Extract the [X, Y] coordinate from the center of the cell holding the provided text.  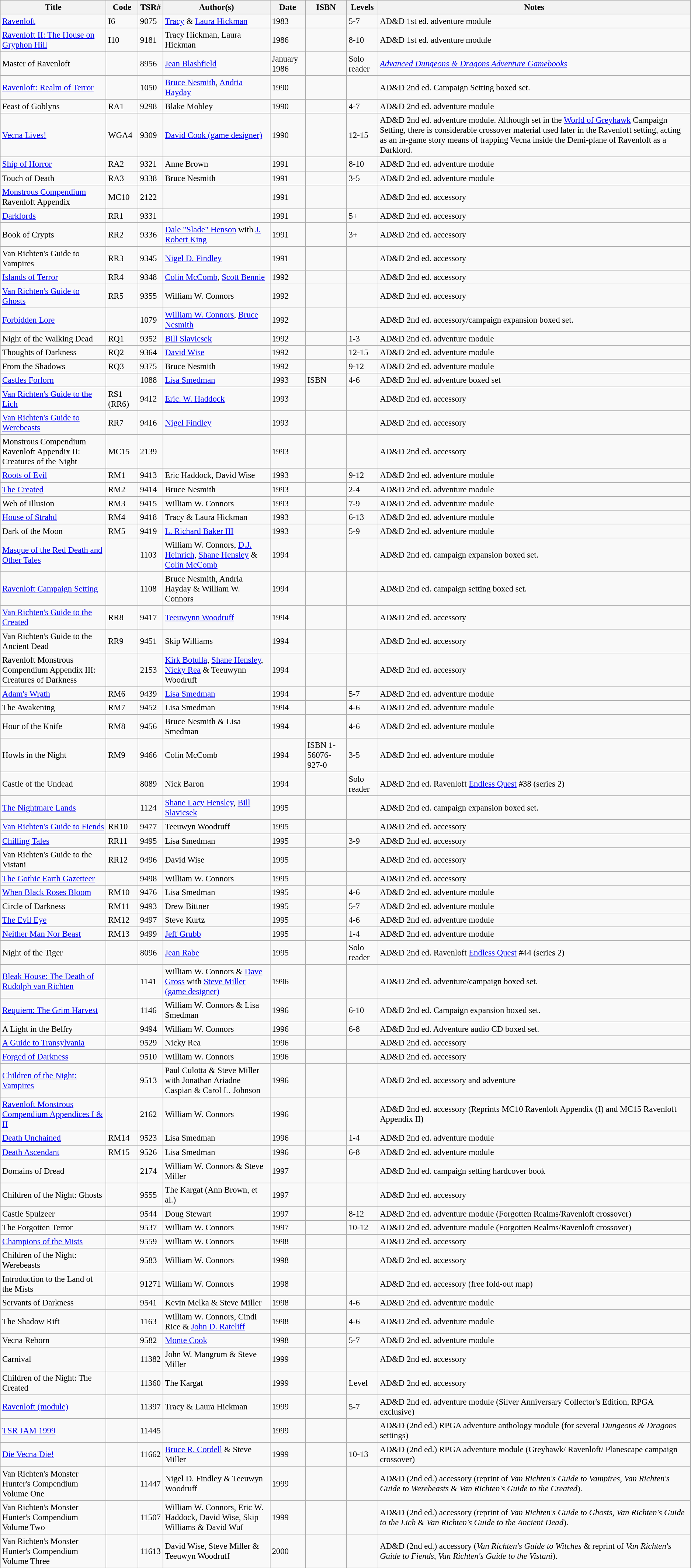
AD&D 2nd ed. Campaign expansion boxed set. [534, 1010]
Ravenloft: Realm of Terror [53, 88]
9529 [151, 1043]
9452 [151, 708]
9523 [151, 1138]
11662 [151, 1454]
9510 [151, 1057]
RM13 [122, 934]
9181 [151, 40]
11447 [151, 1484]
3-9 [362, 841]
1108 [151, 589]
Blake Mobley [216, 107]
Domains of Dread [53, 1171]
Tracy Hickman, Laura Hickman [216, 40]
Web of Illusion [53, 503]
11613 [151, 1551]
William W. Connors, Bruce Nesmith [216, 320]
9495 [151, 841]
9526 [151, 1152]
Eric. W. Haddock [216, 399]
Nigel D. Findley [216, 258]
9439 [151, 694]
2174 [151, 1171]
Skip Williams [216, 641]
Touch of Death [53, 178]
AD&D 2nd ed. adventure/campaign boxed set. [534, 981]
Van Richten's Guide to Fiends [53, 827]
RR8 [122, 617]
Eric Haddock, David Wise [216, 476]
8089 [151, 784]
9541 [151, 1303]
9496 [151, 859]
Bruce Nesmith, Andria Hayday [216, 88]
9477 [151, 827]
Anne Brown [216, 164]
1124 [151, 808]
9537 [151, 1228]
January 1986 [288, 64]
Doug Stewart [216, 1214]
9417 [151, 617]
9513 [151, 1080]
Dark of the Moon [53, 531]
The Shadow Rift [53, 1322]
Book of Crypts [53, 235]
Castles Forlorn [53, 380]
7-9 [362, 503]
AD&D 2nd ed. Ravenloft Endless Quest #44 (series 2) [534, 953]
Bruce Nesmith, Andria Hayday & William W. Connors [216, 589]
I6 [122, 21]
Title [53, 7]
Masque of the Red Death and Other Tales [53, 555]
William W. Connors, Cindi Rice & John D. Rateliff [216, 1322]
Van Richten's Guide to the Created [53, 617]
8-12 [362, 1214]
9415 [151, 503]
11445 [151, 1431]
Forged of Darkness [53, 1057]
RM6 [122, 694]
11360 [151, 1383]
9466 [151, 755]
Nicky Rea [216, 1043]
Paul Culotta & Steve Miller with Jonathan Ariadne Caspian & Carol L. Johnson [216, 1080]
Monstrous Compendium Ravenloft Appendix [53, 197]
Monstrous Compendium Ravenloft Appendix II: Creatures of the Night [53, 452]
Chilling Tales [53, 841]
A Light in the Belfry [53, 1029]
RR1 [122, 216]
Forbidden Lore [53, 320]
Introduction to the Land of the Mists [53, 1284]
Thoughts of Darkness [53, 353]
Carnival [53, 1359]
MC10 [122, 197]
1983 [288, 21]
9498 [151, 878]
Howls in the Night [53, 755]
AD&D 2nd ed. Adventure audio CD boxed set. [534, 1029]
Death Ascendant [53, 1152]
House of Strahd [53, 517]
RM9 [122, 755]
9331 [151, 216]
Ravenloft II: The House on Gryphon Hill [53, 40]
Dale "Slade" Henson with J. Robert King [216, 235]
TSR JAM 1999 [53, 1431]
William W. Connors & Lisa Smedman [216, 1010]
Death Unchained [53, 1138]
AD&D 2nd ed. campaign setting boxed set. [534, 589]
RM8 [122, 726]
Notes [534, 7]
RR12 [122, 859]
RM15 [122, 1152]
Kevin Melka & Steve Miller [216, 1303]
The Forgotten Terror [53, 1228]
Van Richten's Guide to the Vistani [53, 859]
RR9 [122, 641]
6-10 [362, 1010]
TSR# [151, 7]
RS1 (RR6) [122, 399]
Monte Cook [216, 1340]
Nick Baron [216, 784]
9309 [151, 136]
Vecna Reborn [53, 1340]
RM1 [122, 476]
RA2 [122, 164]
9456 [151, 726]
Code [122, 7]
Ravenloft [53, 21]
L. Richard Baker III [216, 531]
Van Richten's Monster Hunter's Compendium Volume Two [53, 1517]
Level [362, 1383]
I10 [122, 40]
Bruce R. Cordell & Steve Miller [216, 1454]
RQ1 [122, 339]
Colin McComb, Scott Bennie [216, 277]
9414 [151, 489]
11397 [151, 1407]
1163 [151, 1322]
From the Shadows [53, 367]
Drew Bittner [216, 906]
9544 [151, 1214]
Jean Rabe [216, 953]
8096 [151, 953]
Van Richten's Guide to Werebeasts [53, 423]
RM10 [122, 892]
AD&D 2nd ed. accessory (free fold-out map) [534, 1284]
Ravenloft Monstrous Compendium Appendix III: Creatures of Darkness [53, 670]
Circle of Darkness [53, 906]
3+ [362, 235]
The Gothic Earth Gazetteer [53, 878]
Van Richten's Guide to the Ancient Dead [53, 641]
Children of the Night: Ghosts [53, 1195]
Islands of Terror [53, 277]
Adam's Wrath [53, 694]
9364 [151, 353]
Bleak House: The Death of Rudolph van Richten [53, 981]
RM14 [122, 1138]
William W. Connors & Steve Miller [216, 1171]
AD&D 2nd ed. Campaign Setting boxed set. [534, 88]
Van Richten's Guide to the Lich [53, 399]
RR2 [122, 235]
WGA4 [122, 136]
9416 [151, 423]
RM2 [122, 489]
Teeuwyn Woodruff [216, 827]
9413 [151, 476]
William W. Connors, D.J. Heinrich, Shane Hensley & Colin McComb [216, 555]
RM4 [122, 517]
AD&D 2nd ed. adventure module (Silver Anniversary Collector's Edition, RPGA exclusive) [534, 1407]
5-9 [362, 531]
AD&D 2nd ed. Ravenloft Endless Quest #38 (series 2) [534, 784]
Ship of Horror [53, 164]
RM5 [122, 531]
AD&D (2nd ed.) RPGA adventure anthology module (for several Dungeons & Dragons settings) [534, 1431]
The Evil Eye [53, 920]
Colin McComb [216, 755]
Bill Slavicsek [216, 339]
10-13 [362, 1454]
9352 [151, 339]
1146 [151, 1010]
Master of Ravenloft [53, 64]
AD&D 2nd ed. adventure boxed set [534, 380]
9559 [151, 1241]
Night of the Walking Dead [53, 339]
11507 [151, 1517]
9412 [151, 399]
Advanced Dungeons & Dragons Adventure Gamebooks [534, 64]
The Kargat [216, 1383]
9494 [151, 1029]
5+ [362, 216]
ISBN 1-56076-927-0 [326, 755]
AD&D (2nd ed.) accessory (Van Richten's Guide to Witches & reprint of Van Richten's Guide to Fiends, Van Richten's Guide to the Vistani). [534, 1551]
Ravenloft Monstrous Compendium Appendices I & II [53, 1114]
RA1 [122, 107]
David Cook (game designer) [216, 136]
Night of the Tiger [53, 953]
The Created [53, 489]
9555 [151, 1195]
11382 [151, 1359]
9497 [151, 920]
RR10 [122, 827]
Bruce Nesmith & Lisa Smedman [216, 726]
AD&D 2nd ed. accessory and adventure [534, 1080]
Jeff Grubb [216, 934]
1079 [151, 320]
Castle of the Undead [53, 784]
RQ2 [122, 353]
The Nightmare Lands [53, 808]
A Guide to Transylvania [53, 1043]
Children of the Night: Werebeasts [53, 1260]
AD&D 2nd ed. accessory (Reprints MC10 Ravenloft Appendix (I) and MC15 Ravenloft Appendix II) [534, 1114]
RR11 [122, 841]
Servants of Darkness [53, 1303]
AD&D (2nd ed.) RPGA adventure module (Greyhawk/ Ravenloft/ Planescape campaign crossover) [534, 1454]
Ravenloft Campaign Setting [53, 589]
1088 [151, 380]
4-7 [362, 107]
1141 [151, 981]
Van Richten's Monster Hunter's Compendium Volume Three [53, 1551]
Shane Lacy Hensley, Bill Slavicsek [216, 808]
Date [288, 7]
RR3 [122, 258]
Kirk Botulla, Shane Hensley, Nicky Rea & Teeuwynn Woodruff [216, 670]
2153 [151, 670]
2139 [151, 452]
9493 [151, 906]
9345 [151, 258]
Children of the Night: Vampires [53, 1080]
9338 [151, 178]
9419 [151, 531]
RR7 [122, 423]
Jean Blashfield [216, 64]
2000 [288, 1551]
9336 [151, 235]
2162 [151, 1114]
Darklords [53, 216]
Van Richten's Guide to Vampires [53, 258]
AD&D (2nd ed.) accessory (reprint of Van Richten's Guide to Ghosts, Van Richten's Guide to the Lich & Van Richten's Guide to the Ancient Dead). [534, 1517]
Roots of Evil [53, 476]
8956 [151, 64]
RM12 [122, 920]
David Wise, Steve Miller & Teeuwyn Woodruff [216, 1551]
9075 [151, 21]
AD&D 2nd ed. accessory/campaign expansion boxed set. [534, 320]
1-3 [362, 339]
When Black Roses Bloom [53, 892]
William W. Connors, Eric W. Haddock, David Wise, Skip Williams & David Wuf [216, 1517]
RM11 [122, 906]
6-13 [362, 517]
RM3 [122, 503]
MC15 [122, 452]
Van Richten's Guide to Ghosts [53, 296]
91271 [151, 1284]
Levels [362, 7]
RR5 [122, 296]
Hour of the Knife [53, 726]
RA3 [122, 178]
9583 [151, 1260]
The Awakening [53, 708]
9298 [151, 107]
Vecna Lives! [53, 136]
Nigel Findley [216, 423]
9418 [151, 517]
Ravenloft (module) [53, 1407]
William W. Connors & Dave Gross with Steve Miller (game designer) [216, 981]
9451 [151, 641]
RR4 [122, 277]
Feast of Goblyns [53, 107]
2-4 [362, 489]
Steve Kurtz [216, 920]
Requiem: The Grim Harvest [53, 1010]
1986 [288, 40]
Van Richten's Monster Hunter's Compendium Volume One [53, 1484]
AD&D (2nd ed.) accessory (reprint of Van Richten's Guide to Vampires, Van Richten's Guide to Werebeasts & Van Richten's Guide to the Created). [534, 1484]
Neither Man Nor Beast [53, 934]
9582 [151, 1340]
10-12 [362, 1228]
The Kargat (Ann Brown, et al.) [216, 1195]
1050 [151, 88]
9355 [151, 296]
Castle Spulzeer [53, 1214]
Champions of the Mists [53, 1241]
2122 [151, 197]
1103 [151, 555]
Children of the Night: The Created [53, 1383]
9476 [151, 892]
John W. Mangrum & Steve Miller [216, 1359]
Teeuwynn Woodruff [216, 617]
9375 [151, 367]
RM7 [122, 708]
AD&D 2nd ed. campaign setting hardcover book [534, 1171]
Die Vecna Die! [53, 1454]
9499 [151, 934]
Nigel D. Findley & Teeuwyn Woodruff [216, 1484]
9348 [151, 277]
9321 [151, 164]
RQ3 [122, 367]
Author(s) [216, 7]
